Return [X, Y] of the center of cell containing provided text 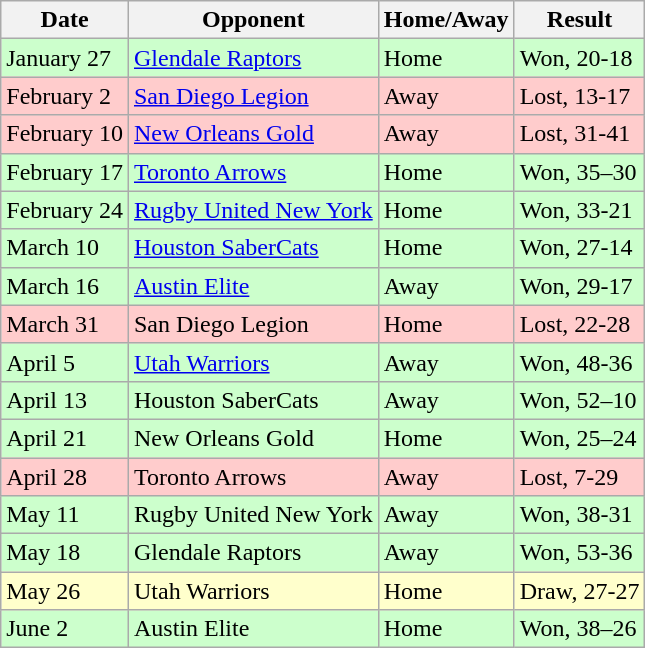
Won, 29-17 [580, 286]
May 26 [65, 591]
Won, 48-36 [580, 362]
Lost, 7-29 [580, 477]
Won, 33-21 [580, 210]
April 13 [65, 400]
Won, 38-31 [580, 515]
Won, 38–26 [580, 629]
February 10 [65, 134]
Lost, 22-28 [580, 324]
Won, 25–24 [580, 438]
April 28 [65, 477]
March 10 [65, 248]
May 18 [65, 553]
Home/Away [446, 20]
June 2 [65, 629]
Draw, 27-27 [580, 591]
April 21 [65, 438]
Won, 27-14 [580, 248]
Lost, 13-17 [580, 96]
March 31 [65, 324]
Won, 35–30 [580, 172]
May 11 [65, 515]
March 16 [65, 286]
February 17 [65, 172]
Won, 52–10 [580, 400]
Won, 53-36 [580, 553]
January 27 [65, 58]
Won, 20-18 [580, 58]
February 2 [65, 96]
Date [65, 20]
Opponent [253, 20]
Result [580, 20]
April 5 [65, 362]
February 24 [65, 210]
Lost, 31-41 [580, 134]
